Pinpoint the cell where the given text exists, returning its (x, y) midpoint coordinate. 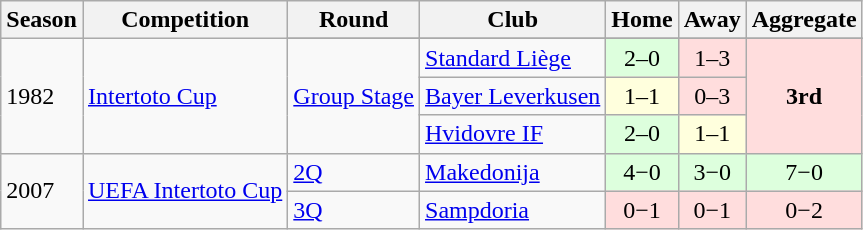
Standard Liège (513, 58)
Home (642, 20)
0−2 (804, 210)
Club (513, 20)
0–3 (712, 96)
Sampdoria (513, 210)
Makedonija (513, 172)
Aggregate (804, 20)
Season (42, 20)
Competition (184, 20)
3Q (354, 210)
Bayer Leverkusen (513, 96)
2Q (354, 172)
3rd (804, 96)
Hvidovre IF (513, 134)
Round (354, 20)
2007 (42, 191)
Group Stage (354, 96)
4−0 (642, 172)
1982 (42, 96)
Intertoto Cup (184, 96)
3−0 (712, 172)
Away (712, 20)
UEFA Intertoto Cup (184, 191)
1–3 (712, 58)
7−0 (804, 172)
